Find where the given text appears and provide that cell's center as (x, y) coordinate. 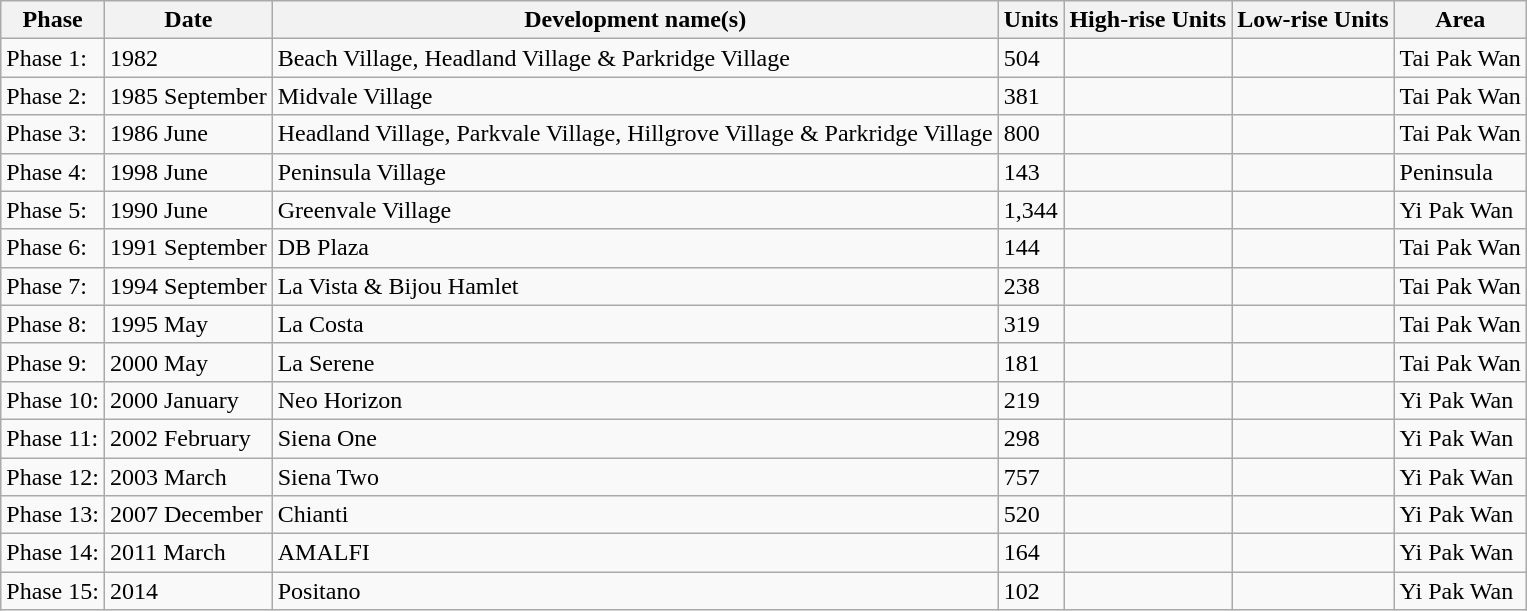
2000 May (188, 362)
Phase 14: (53, 553)
AMALFI (635, 553)
504 (1031, 58)
1985 September (188, 96)
Phase 4: (53, 172)
Phase 9: (53, 362)
1991 September (188, 248)
Phase 8: (53, 324)
Siena One (635, 438)
Phase 12: (53, 477)
1,344 (1031, 210)
Development name(s) (635, 20)
La Vista & Bijou Hamlet (635, 286)
164 (1031, 553)
Positano (635, 591)
Peninsula (1460, 172)
381 (1031, 96)
2011 March (188, 553)
Headland Village, Parkvale Village, Hillgrove Village & Parkridge Village (635, 134)
Phase 1: (53, 58)
1994 September (188, 286)
757 (1031, 477)
1982 (188, 58)
2003 March (188, 477)
Peninsula Village (635, 172)
1990 June (188, 210)
102 (1031, 591)
2000 January (188, 400)
219 (1031, 400)
Low-rise Units (1313, 20)
Area (1460, 20)
2014 (188, 591)
Phase 13: (53, 515)
Neo Horizon (635, 400)
Phase 6: (53, 248)
800 (1031, 134)
Units (1031, 20)
Phase 11: (53, 438)
520 (1031, 515)
Phase 15: (53, 591)
Phase 2: (53, 96)
181 (1031, 362)
La Costa (635, 324)
Phase (53, 20)
2002 February (188, 438)
Siena Two (635, 477)
298 (1031, 438)
1995 May (188, 324)
2007 December (188, 515)
1998 June (188, 172)
238 (1031, 286)
Phase 7: (53, 286)
La Serene (635, 362)
Date (188, 20)
143 (1031, 172)
1986 June (188, 134)
Phase 3: (53, 134)
319 (1031, 324)
Phase 5: (53, 210)
144 (1031, 248)
DB Plaza (635, 248)
Beach Village, Headland Village & Parkridge Village (635, 58)
Greenvale Village (635, 210)
Chianti (635, 515)
High-rise Units (1148, 20)
Phase 10: (53, 400)
Midvale Village (635, 96)
